Search for the cell housing the specified text and yield its [X, Y] center coordinate. 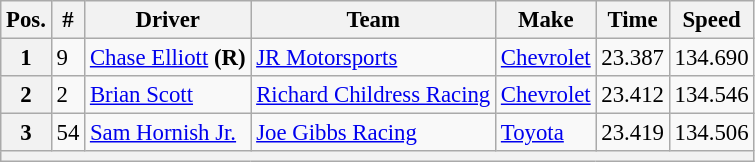
Brian Scott [168, 95]
Team [374, 20]
Toyota [546, 133]
Chase Elliott (R) [168, 58]
Sam Hornish Jr. [168, 133]
Joe Gibbs Racing [374, 133]
23.387 [632, 58]
23.419 [632, 133]
1 [26, 58]
JR Motorsports [374, 58]
Make [546, 20]
Driver [168, 20]
134.506 [712, 133]
Time [632, 20]
# [68, 20]
23.412 [632, 95]
54 [68, 133]
9 [68, 58]
134.690 [712, 58]
Richard Childress Racing [374, 95]
Pos. [26, 20]
134.546 [712, 95]
Speed [712, 20]
3 [26, 133]
